From the cell containing the given text, extract its center point as (X, Y) coordinate. 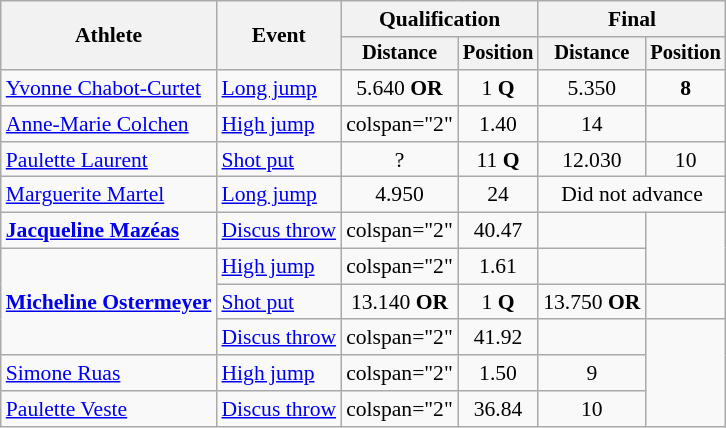
12.030 (592, 160)
Qualification (440, 19)
14 (592, 124)
40.47 (498, 231)
Yvonne Chabot-Curtet (109, 88)
13.140 OR (400, 302)
11 Q (498, 160)
? (400, 160)
9 (592, 373)
Paulette Laurent (109, 160)
5.350 (592, 88)
1.40 (498, 124)
Athlete (109, 36)
5.640 OR (400, 88)
Did not advance (632, 195)
Anne-Marie Colchen (109, 124)
8 (685, 88)
36.84 (498, 409)
Marguerite Martel (109, 195)
Jacqueline Mazéas (109, 231)
1.50 (498, 373)
Simone Ruas (109, 373)
13.750 OR (592, 302)
Paulette Veste (109, 409)
Final (632, 19)
41.92 (498, 338)
24 (498, 195)
Event (278, 36)
4.950 (400, 195)
Micheline Ostermeyer (109, 302)
1.61 (498, 267)
